Identify which cell holds the provided text, then report its [X, Y] central coordinate. 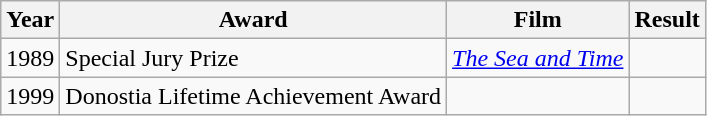
1989 [30, 58]
1999 [30, 96]
Year [30, 20]
Result [667, 20]
Film [538, 20]
Award [254, 20]
The Sea and Time [538, 58]
Donostia Lifetime Achievement Award [254, 96]
Special Jury Prize [254, 58]
